Detect which cell encompasses the target text, then output its [x, y] center coordinate. 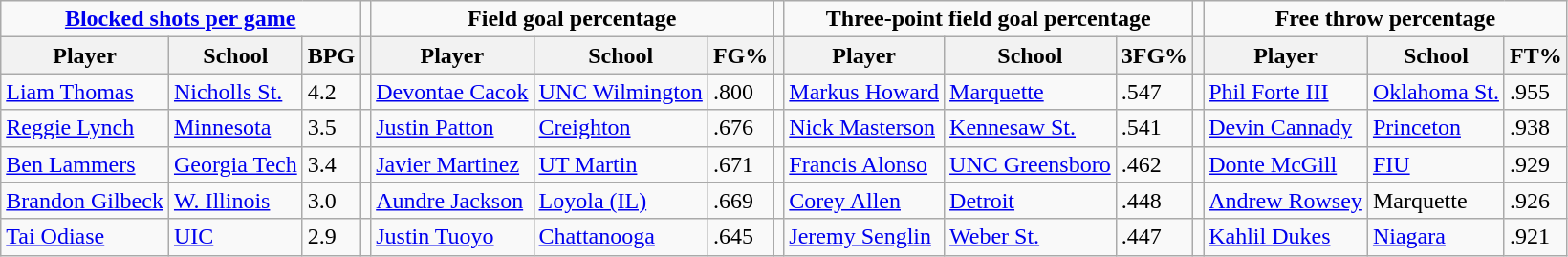
.671 [740, 164]
Reggie Lynch [85, 128]
.547 [1154, 92]
3.0 [331, 201]
.448 [1154, 201]
2.9 [331, 237]
Justin Patton [452, 128]
Devin Cannady [1286, 128]
.676 [740, 128]
Oklahoma St. [1436, 92]
.929 [1535, 164]
Aundre Jackson [452, 201]
.645 [740, 237]
.447 [1154, 237]
Weber St. [1031, 237]
.955 [1535, 92]
UNC Wilmington [621, 92]
Princeton [1436, 128]
Kahlil Dukes [1286, 237]
Blocked shots per game [181, 19]
FT% [1535, 55]
Corey Allen [864, 201]
Jeremy Senglin [864, 237]
Andrew Rowsey [1286, 201]
UT Martin [621, 164]
UIC [235, 237]
Three-point field goal percentage [989, 19]
Niagara [1436, 237]
Justin Tuoyo [452, 237]
Kennesaw St. [1031, 128]
Liam Thomas [85, 92]
Detroit [1031, 201]
3FG% [1154, 55]
.938 [1535, 128]
FG% [740, 55]
Georgia Tech [235, 164]
UNC Greensboro [1031, 164]
Nick Masterson [864, 128]
.669 [740, 201]
4.2 [331, 92]
3.4 [331, 164]
.800 [740, 92]
Chattanooga [621, 237]
.921 [1535, 237]
Javier Martinez [452, 164]
Devontae Cacok [452, 92]
Donte McGill [1286, 164]
Free throw percentage [1386, 19]
Nicholls St. [235, 92]
Tai Odiase [85, 237]
Markus Howard [864, 92]
3.5 [331, 128]
.926 [1535, 201]
Loyola (IL) [621, 201]
Phil Forte III [1286, 92]
Francis Alonso [864, 164]
W. Illinois [235, 201]
Ben Lammers [85, 164]
Creighton [621, 128]
Brandon Gilbeck [85, 201]
Minnesota [235, 128]
BPG [331, 55]
FIU [1436, 164]
.462 [1154, 164]
.541 [1154, 128]
Field goal percentage [572, 19]
